Return the (X, Y) coordinate for the center point of the cell that contains the specified text.  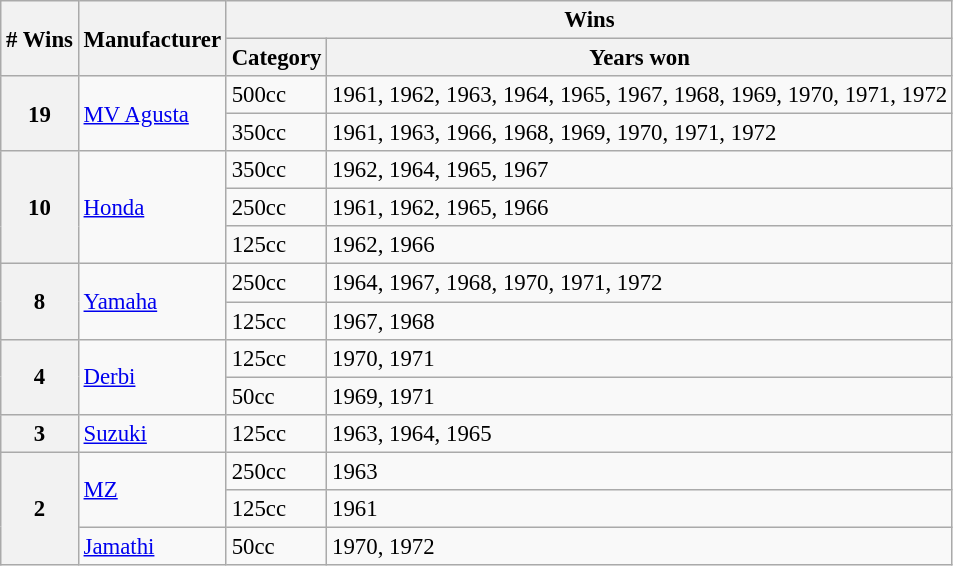
Honda (152, 208)
4 (40, 376)
19 (40, 114)
1970, 1971 (640, 358)
3 (40, 433)
1970, 1972 (640, 546)
MV Agusta (152, 114)
Suzuki (152, 433)
10 (40, 208)
Wins (589, 20)
1962, 1964, 1965, 1967 (640, 170)
Jamathi (152, 546)
500cc (276, 95)
Derbi (152, 376)
Category (276, 58)
Manufacturer (152, 38)
8 (40, 302)
Years won (640, 58)
1963 (640, 471)
1967, 1968 (640, 321)
1962, 1966 (640, 245)
1961, 1962, 1965, 1966 (640, 208)
# Wins (40, 38)
2 (40, 508)
1969, 1971 (640, 396)
MZ (152, 490)
1963, 1964, 1965 (640, 433)
1964, 1967, 1968, 1970, 1971, 1972 (640, 283)
Yamaha (152, 302)
1961, 1963, 1966, 1968, 1969, 1970, 1971, 1972 (640, 133)
1961 (640, 509)
1961, 1962, 1963, 1964, 1965, 1967, 1968, 1969, 1970, 1971, 1972 (640, 95)
